Detect which cell encompasses the target text, then output its (x, y) center coordinate. 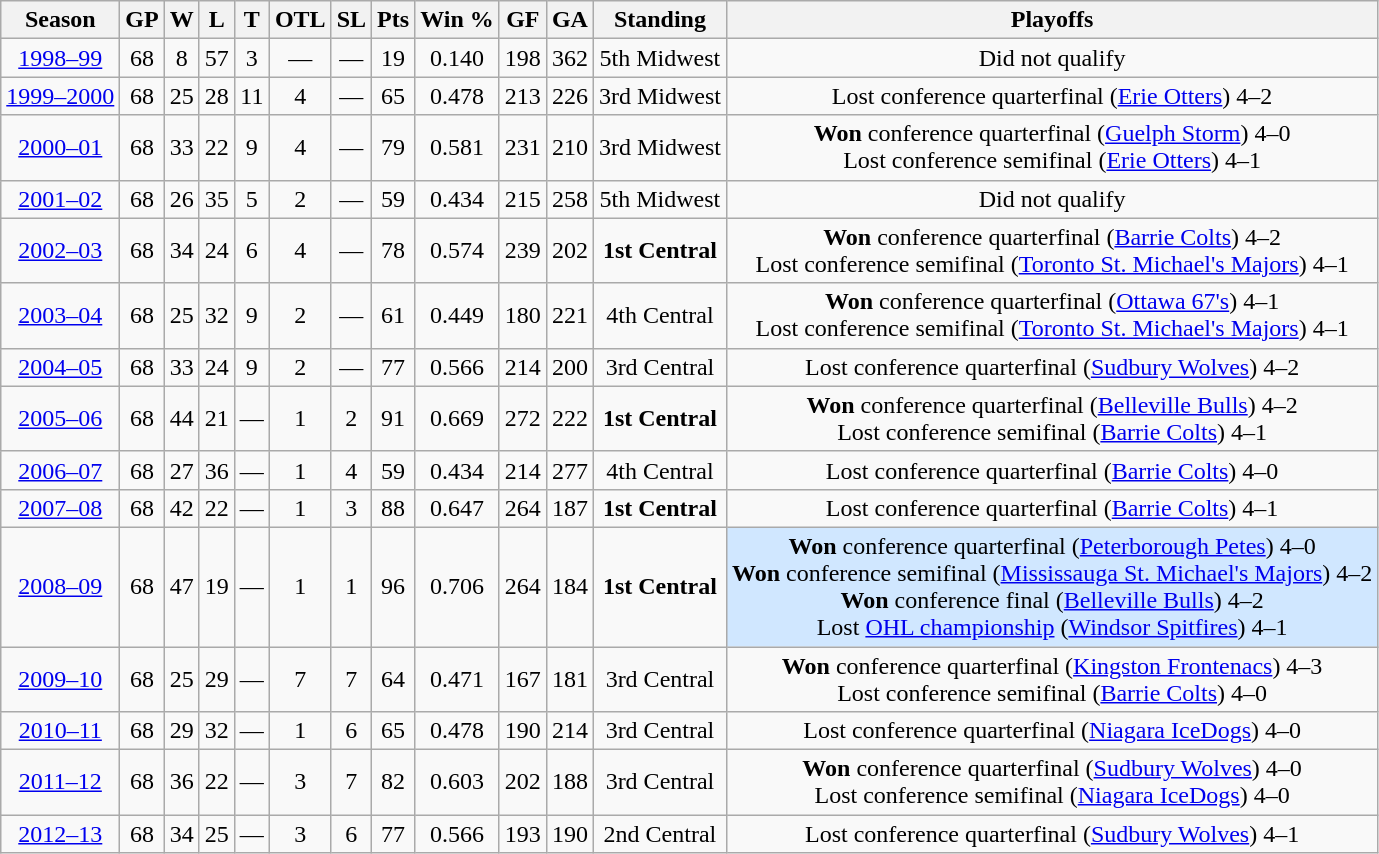
8 (182, 58)
2012–13 (60, 834)
362 (570, 58)
Playoffs (1052, 20)
0.706 (458, 586)
2003–04 (60, 316)
Won conference quarterfinal (Barrie Colts) 4–2Lost conference semifinal (Toronto St. Michael's Majors) 4–1 (1052, 250)
184 (570, 586)
T (252, 20)
Standing (660, 20)
Lost conference quarterfinal (Sudbury Wolves) 4–2 (1052, 367)
2008–09 (60, 586)
226 (570, 96)
GF (522, 20)
1998–99 (60, 58)
2006–07 (60, 470)
188 (570, 782)
88 (394, 508)
0.581 (458, 148)
180 (522, 316)
GP (142, 20)
213 (522, 96)
0.574 (458, 250)
0.471 (458, 678)
82 (394, 782)
Season (60, 20)
2001–02 (60, 199)
21 (216, 418)
SL (351, 20)
57 (216, 58)
193 (522, 834)
215 (522, 199)
OTL (300, 20)
5 (252, 199)
2000–01 (60, 148)
167 (522, 678)
96 (394, 586)
258 (570, 199)
79 (394, 148)
27 (182, 470)
28 (216, 96)
222 (570, 418)
0.647 (458, 508)
2007–08 (60, 508)
26 (182, 199)
61 (394, 316)
Win % (458, 20)
239 (522, 250)
0.603 (458, 782)
277 (570, 470)
231 (522, 148)
Won conference quarterfinal (Ottawa 67's) 4–1Lost conference semifinal (Toronto St. Michael's Majors) 4–1 (1052, 316)
2010–11 (60, 731)
64 (394, 678)
91 (394, 418)
200 (570, 367)
2005–06 (60, 418)
42 (182, 508)
272 (522, 418)
GA (570, 20)
Won conference quarterfinal (Kingston Frontenacs) 4–3Lost conference semifinal (Barrie Colts) 4–0 (1052, 678)
2009–10 (60, 678)
47 (182, 586)
L (216, 20)
181 (570, 678)
Pts (394, 20)
Lost conference quarterfinal (Niagara IceDogs) 4–0 (1052, 731)
35 (216, 199)
Lost conference quarterfinal (Barrie Colts) 4–0 (1052, 470)
198 (522, 58)
0.669 (458, 418)
Won conference quarterfinal (Belleville Bulls) 4–2Lost conference semifinal (Barrie Colts) 4–1 (1052, 418)
11 (252, 96)
210 (570, 148)
Lost conference quarterfinal (Erie Otters) 4–2 (1052, 96)
Won conference quarterfinal (Sudbury Wolves) 4–0Lost conference semifinal (Niagara IceDogs) 4–0 (1052, 782)
2nd Central (660, 834)
0.449 (458, 316)
2004–05 (60, 367)
187 (570, 508)
1999–2000 (60, 96)
221 (570, 316)
W (182, 20)
Lost conference quarterfinal (Sudbury Wolves) 4–1 (1052, 834)
Won conference quarterfinal (Guelph Storm) 4–0Lost conference semifinal (Erie Otters) 4–1 (1052, 148)
Lost conference quarterfinal (Barrie Colts) 4–1 (1052, 508)
44 (182, 418)
2002–03 (60, 250)
0.140 (458, 58)
78 (394, 250)
2011–12 (60, 782)
